From the cell containing the given text, extract its center point as (X, Y) coordinate. 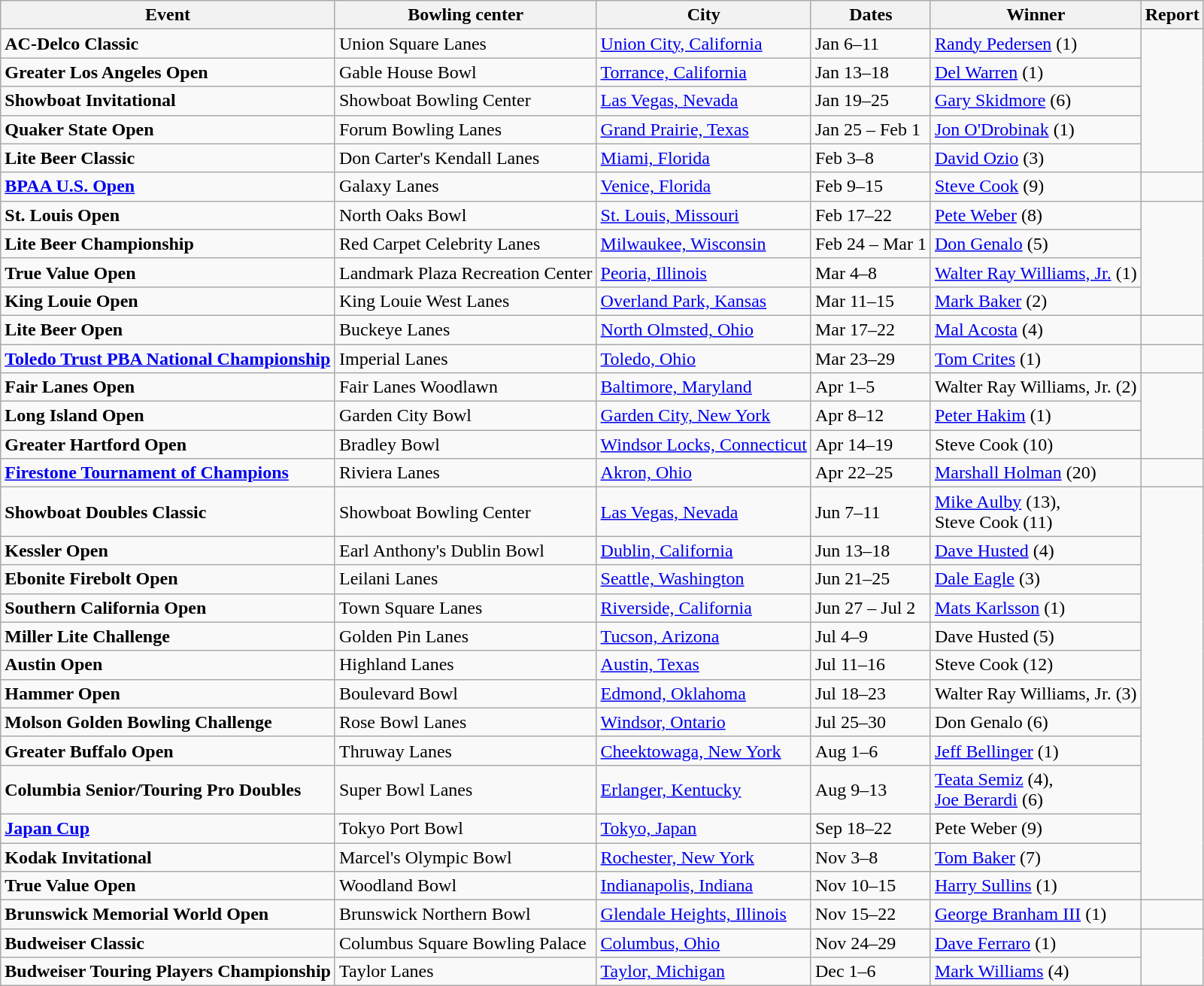
Jul 25–30 (871, 722)
Brunswick Memorial World Open (168, 915)
Toledo Trust PBA National Championship (168, 359)
King Louie West Lanes (466, 301)
Mark Williams (4) (1036, 972)
Akron, Ohio (704, 473)
Torrance, California (704, 72)
Red Carpet Celebrity Lanes (466, 244)
Jun 7–11 (871, 511)
Dale Eagle (3) (1036, 579)
Tokyo Port Bowl (466, 828)
Jan 6–11 (871, 44)
Sep 18–22 (871, 828)
Apr 14–19 (871, 444)
Tokyo, Japan (704, 828)
Overland Park, Kansas (704, 301)
Don Carter's Kendall Lanes (466, 158)
Jul 11–16 (871, 665)
Columbus, Ohio (704, 943)
Union Square Lanes (466, 44)
North Oaks Bowl (466, 215)
Woodland Bowl (466, 886)
Landmark Plaza Recreation Center (466, 272)
Steve Cook (9) (1036, 187)
Mar 23–29 (871, 359)
Del Warren (1) (1036, 72)
Toledo, Ohio (704, 359)
Golden Pin Lanes (466, 636)
Windsor, Ontario (704, 722)
Town Square Lanes (466, 608)
Columbia Senior/Touring Pro Doubles (168, 790)
Seattle, Washington (704, 579)
Walter Ray Williams, Jr. (2) (1036, 387)
Feb 9–15 (871, 187)
Columbus Square Bowling Palace (466, 943)
St. Louis, Missouri (704, 215)
Tom Baker (7) (1036, 857)
Dates (871, 15)
Nov 15–22 (871, 915)
Dave Ferraro (1) (1036, 943)
Peoria, Illinois (704, 272)
Steve Cook (12) (1036, 665)
Lite Beer Classic (168, 158)
Grand Prairie, Texas (704, 129)
Nov 3–8 (871, 857)
David Ozio (3) (1036, 158)
Milwaukee, Wisconsin (704, 244)
Forum Bowling Lanes (466, 129)
Fair Lanes Open (168, 387)
Boulevard Bowl (466, 693)
Lite Beer Open (168, 329)
Walter Ray Williams, Jr. (3) (1036, 693)
Peter Hakim (1) (1036, 416)
Winner (1036, 15)
Bradley Bowl (466, 444)
Budweiser Classic (168, 943)
Baltimore, Maryland (704, 387)
Marcel's Olympic Bowl (466, 857)
Jul 4–9 (871, 636)
Greater Los Angeles Open (168, 72)
Walter Ray Williams, Jr. (1) (1036, 272)
Gary Skidmore (6) (1036, 101)
AC-Delco Classic (168, 44)
Jan 25 – Feb 1 (871, 129)
Erlanger, Kentucky (704, 790)
Windsor Locks, Connecticut (704, 444)
Long Island Open (168, 416)
Dublin, California (704, 551)
Apr 8–12 (871, 416)
Feb 24 – Mar 1 (871, 244)
Super Bowl Lanes (466, 790)
Jun 13–18 (871, 551)
Fair Lanes Woodlawn (466, 387)
Rochester, New York (704, 857)
Miller Lite Challenge (168, 636)
Mar 4–8 (871, 272)
Gable House Bowl (466, 72)
Greater Buffalo Open (168, 751)
Mark Baker (2) (1036, 301)
Imperial Lanes (466, 359)
Edmond, Oklahoma (704, 693)
Kessler Open (168, 551)
Rose Bowl Lanes (466, 722)
Riverside, California (704, 608)
Teata Semiz (4),Joe Berardi (6) (1036, 790)
Quaker State Open (168, 129)
Pete Weber (8) (1036, 215)
Mats Karlsson (1) (1036, 608)
St. Louis Open (168, 215)
Marshall Holman (20) (1036, 473)
Don Genalo (5) (1036, 244)
Riviera Lanes (466, 473)
Ebonite Firebolt Open (168, 579)
Budweiser Touring Players Championship (168, 972)
North Olmsted, Ohio (704, 329)
Jeff Bellinger (1) (1036, 751)
Indianapolis, Indiana (704, 886)
Miami, Florida (704, 158)
Report (1172, 15)
Feb 17–22 (871, 215)
Firestone Tournament of Champions (168, 473)
Cheektowaga, New York (704, 751)
Buckeye Lanes (466, 329)
Tucson, Arizona (704, 636)
Brunswick Northern Bowl (466, 915)
Jul 18–23 (871, 693)
Southern California Open (168, 608)
Apr 22–25 (871, 473)
Randy Pedersen (1) (1036, 44)
Jan 19–25 (871, 101)
Don Genalo (6) (1036, 722)
Jon O'Drobinak (1) (1036, 129)
Taylor Lanes (466, 972)
Leilani Lanes (466, 579)
Union City, California (704, 44)
King Louie Open (168, 301)
Galaxy Lanes (466, 187)
Austin Open (168, 665)
Dec 1–6 (871, 972)
Harry Sullins (1) (1036, 886)
City (704, 15)
Event (168, 15)
Mar 11–15 (871, 301)
Molson Golden Bowling Challenge (168, 722)
BPAA U.S. Open (168, 187)
Glendale Heights, Illinois (704, 915)
Mal Acosta (4) (1036, 329)
Dave Husted (4) (1036, 551)
Jun 21–25 (871, 579)
Feb 3–8 (871, 158)
Hammer Open (168, 693)
Nov 10–15 (871, 886)
Taylor, Michigan (704, 972)
Garden City, New York (704, 416)
Austin, Texas (704, 665)
Dave Husted (5) (1036, 636)
Apr 1–5 (871, 387)
Highland Lanes (466, 665)
Showboat Invitational (168, 101)
Jun 27 – Jul 2 (871, 608)
Garden City Bowl (466, 416)
Aug 1–6 (871, 751)
George Branham III (1) (1036, 915)
Lite Beer Championship (168, 244)
Venice, Florida (704, 187)
Japan Cup (168, 828)
Tom Crites (1) (1036, 359)
Nov 24–29 (871, 943)
Greater Hartford Open (168, 444)
Mike Aulby (13),Steve Cook (11) (1036, 511)
Showboat Doubles Classic (168, 511)
Steve Cook (10) (1036, 444)
Thruway Lanes (466, 751)
Earl Anthony's Dublin Bowl (466, 551)
Pete Weber (9) (1036, 828)
Mar 17–22 (871, 329)
Jan 13–18 (871, 72)
Kodak Invitational (168, 857)
Bowling center (466, 15)
Aug 9–13 (871, 790)
